From the cell containing the given text, extract its center point as (x, y) coordinate. 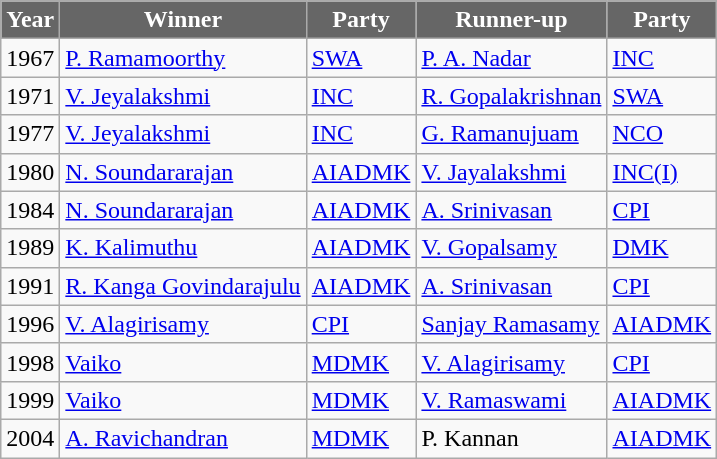
Winner (183, 20)
P. Ramamoorthy (183, 58)
Year (30, 20)
DMK (662, 248)
1998 (30, 362)
A. Ravichandran (183, 438)
1971 (30, 96)
R. Gopalakrishnan (512, 96)
1996 (30, 324)
INC(I) (662, 172)
V. Ramaswami (512, 400)
1977 (30, 134)
Runner-up (512, 20)
K. Kalimuthu (183, 248)
1989 (30, 248)
V. Jayalakshmi (512, 172)
R. Kanga Govindarajulu (183, 286)
1999 (30, 400)
P. A. Nadar (512, 58)
Sanjay Ramasamy (512, 324)
1984 (30, 210)
NCO (662, 134)
V. Gopalsamy (512, 248)
1967 (30, 58)
1991 (30, 286)
2004 (30, 438)
G. Ramanujuam (512, 134)
P. Kannan (512, 438)
1980 (30, 172)
